Search for the cell housing the specified text and yield its [x, y] center coordinate. 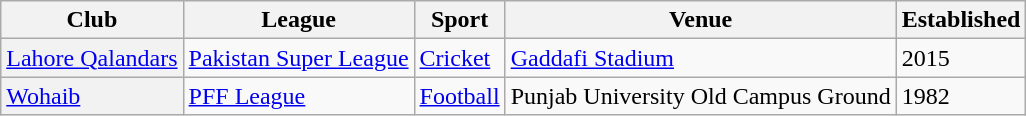
Venue [700, 20]
PFF League [298, 96]
Cricket [460, 58]
Wohaib [92, 96]
Pakistan Super League [298, 58]
1982 [961, 96]
Punjab University Old Campus Ground [700, 96]
League [298, 20]
Football [460, 96]
Sport [460, 20]
Established [961, 20]
2015 [961, 58]
Lahore Qalandars [92, 58]
Gaddafi Stadium [700, 58]
Club [92, 20]
